For the text-containing cell, return its midpoint in (X, Y) coordinate format. 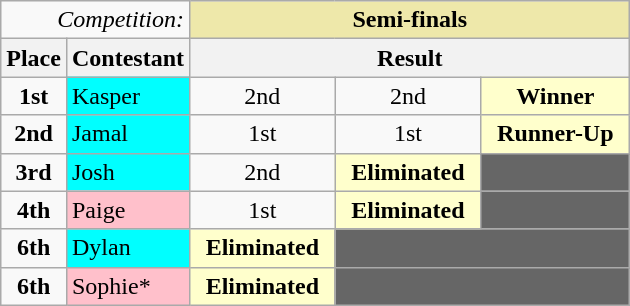
Result (410, 58)
Dylan (128, 248)
Josh (128, 172)
Competition: (96, 20)
3rd (34, 172)
Place (34, 58)
Runner-Up (556, 134)
Contestant (128, 58)
Winner (556, 96)
Paige (128, 210)
Jamal (128, 134)
Sophie* (128, 286)
Semi-finals (410, 20)
Kasper (128, 96)
4th (34, 210)
